Determine the (X, Y) coordinate at the center of the cell enclosing the given text.  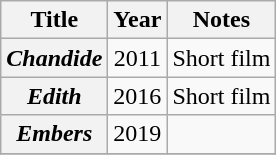
Embers (54, 134)
Title (54, 20)
2019 (138, 134)
Chandide (54, 58)
Edith (54, 96)
2016 (138, 96)
Year (138, 20)
2011 (138, 58)
Notes (222, 20)
